Detect which cell encompasses the target text, then output its [x, y] center coordinate. 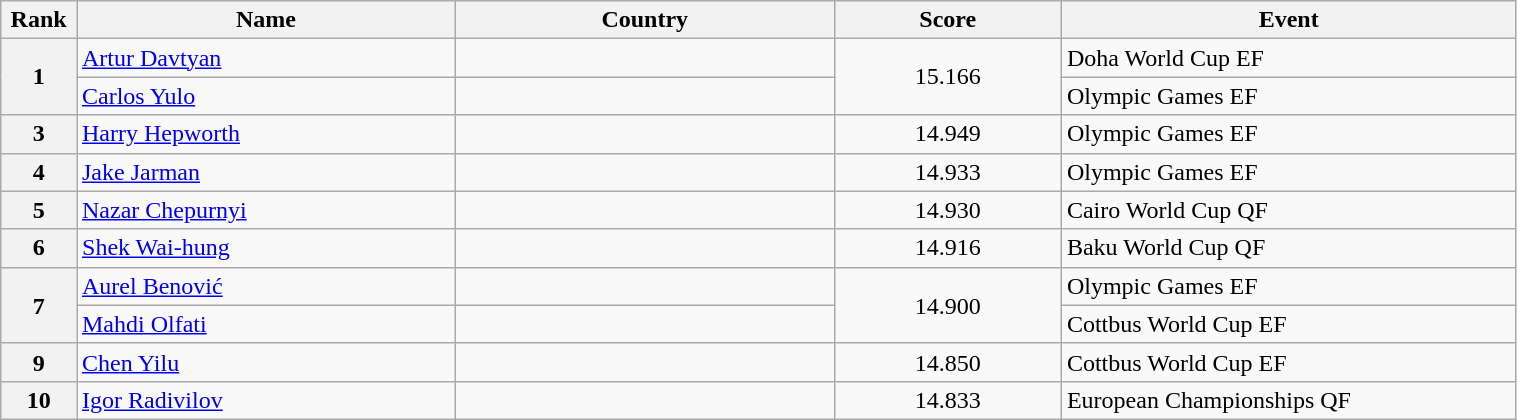
Name [266, 20]
European Championships QF [1288, 400]
4 [39, 172]
Jake Jarman [266, 172]
Mahdi Olfati [266, 324]
Chen Yilu [266, 362]
3 [39, 134]
14.930 [948, 210]
Artur Davtyan [266, 58]
9 [39, 362]
Aurel Benović [266, 286]
Igor Radivilov [266, 400]
14.933 [948, 172]
15.166 [948, 77]
Rank [39, 20]
Cairo World Cup QF [1288, 210]
14.916 [948, 248]
14.949 [948, 134]
14.850 [948, 362]
10 [39, 400]
Doha World Cup EF [1288, 58]
Harry Hepworth [266, 134]
14.900 [948, 305]
Country [644, 20]
6 [39, 248]
Score [948, 20]
Carlos Yulo [266, 96]
5 [39, 210]
1 [39, 77]
Nazar Chepurnyi [266, 210]
7 [39, 305]
Baku World Cup QF [1288, 248]
Shek Wai-hung [266, 248]
14.833 [948, 400]
Event [1288, 20]
